Search for the cell housing the specified text and yield its [X, Y] center coordinate. 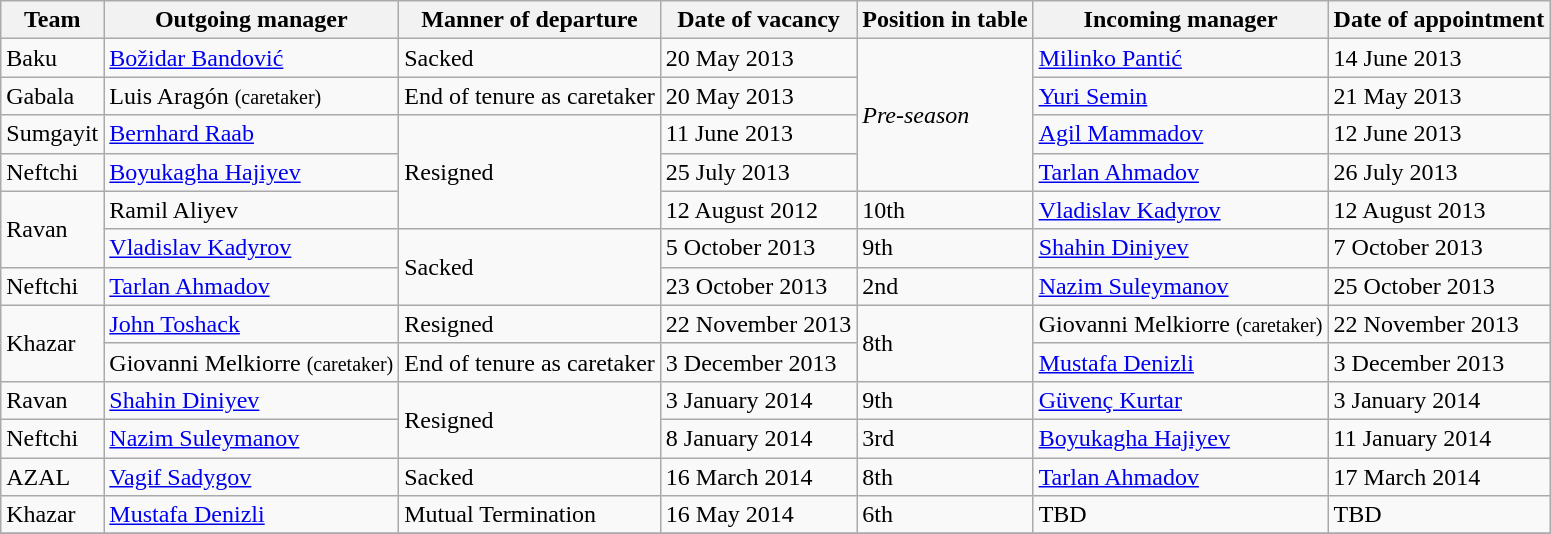
14 June 2013 [1439, 58]
Mutual Termination [530, 515]
Sumgayit [52, 134]
7 October 2013 [1439, 248]
21 May 2013 [1439, 96]
Gabala [52, 96]
12 June 2013 [1439, 134]
Incoming manager [1180, 20]
6th [945, 515]
26 July 2013 [1439, 172]
2nd [945, 286]
Luis Aragón (caretaker) [252, 96]
Date of vacancy [758, 20]
Date of appointment [1439, 20]
11 January 2014 [1439, 438]
John Toshack [252, 324]
Agil Mammadov [1180, 134]
Güvenç Kurtar [1180, 400]
Bernhard Raab [252, 134]
Baku [52, 58]
Pre-season [945, 115]
Vagif Sadygov [252, 477]
Team [52, 20]
12 August 2012 [758, 210]
Manner of departure [530, 20]
3rd [945, 438]
AZAL [52, 477]
Ramil Aliyev [252, 210]
Outgoing manager [252, 20]
10th [945, 210]
25 July 2013 [758, 172]
25 October 2013 [1439, 286]
Yuri Semin [1180, 96]
5 October 2013 [758, 248]
8 January 2014 [758, 438]
Božidar Bandović [252, 58]
11 June 2013 [758, 134]
Milinko Pantić [1180, 58]
23 October 2013 [758, 286]
12 August 2013 [1439, 210]
16 May 2014 [758, 515]
17 March 2014 [1439, 477]
Position in table [945, 20]
16 March 2014 [758, 477]
